Return (x, y) of the center of cell containing provided text 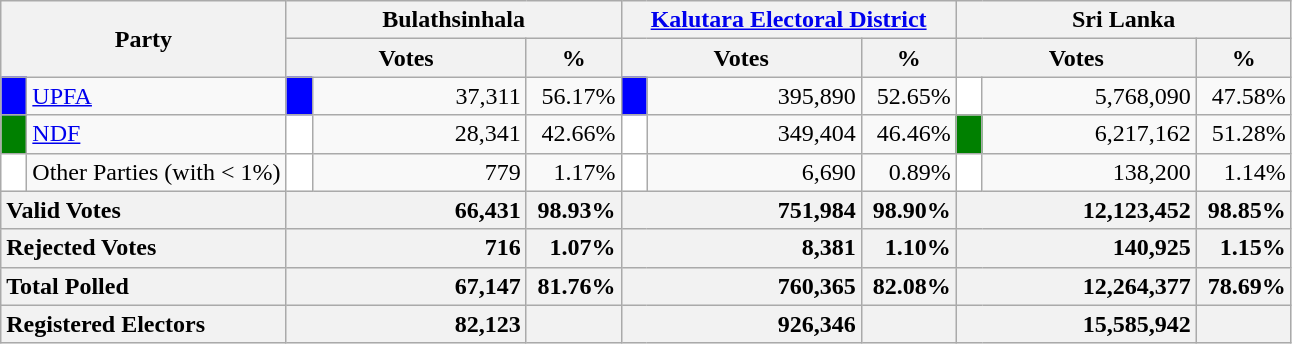
760,365 (741, 286)
42.66% (574, 134)
78.69% (1244, 286)
37,311 (419, 96)
Sri Lanka (1124, 20)
779 (419, 172)
98.85% (1244, 210)
15,585,942 (1076, 324)
0.89% (908, 172)
138,200 (1089, 172)
Rejected Votes (144, 248)
349,404 (754, 134)
751,984 (741, 210)
1.07% (574, 248)
98.93% (574, 210)
NDF (156, 134)
1.10% (908, 248)
6,217,162 (1089, 134)
67,147 (406, 286)
926,346 (741, 324)
1.15% (1244, 248)
Bulathsinhala (454, 20)
140,925 (1076, 248)
82.08% (908, 286)
5,768,090 (1089, 96)
Other Parties (with < 1%) (156, 172)
98.90% (908, 210)
12,123,452 (1076, 210)
716 (406, 248)
Party (144, 39)
82,123 (406, 324)
47.58% (1244, 96)
6,690 (754, 172)
Total Polled (144, 286)
395,890 (754, 96)
52.65% (908, 96)
Registered Electors (144, 324)
81.76% (574, 286)
1.14% (1244, 172)
28,341 (419, 134)
Kalutara Electoral District (788, 20)
1.17% (574, 172)
56.17% (574, 96)
51.28% (1244, 134)
Valid Votes (144, 210)
46.46% (908, 134)
8,381 (741, 248)
UPFA (156, 96)
12,264,377 (1076, 286)
66,431 (406, 210)
